Pinpoint the cell where the given text exists, returning its [X, Y] midpoint coordinate. 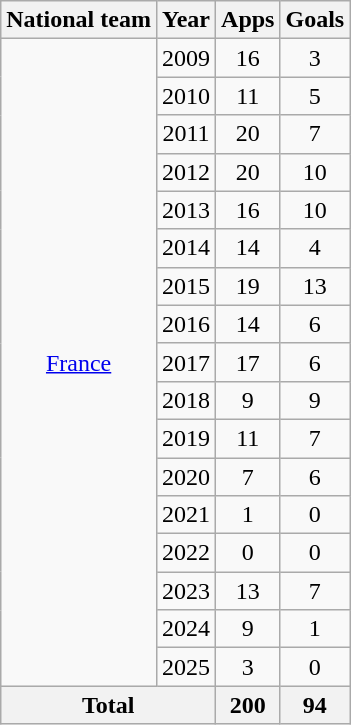
2013 [186, 210]
5 [315, 96]
2020 [186, 477]
National team [79, 20]
Year [186, 20]
France [79, 362]
2022 [186, 553]
2017 [186, 362]
2025 [186, 667]
Apps [248, 20]
4 [315, 248]
2015 [186, 286]
94 [315, 705]
Goals [315, 20]
17 [248, 362]
2010 [186, 96]
2019 [186, 438]
2016 [186, 324]
2009 [186, 58]
2024 [186, 629]
2023 [186, 591]
2011 [186, 134]
19 [248, 286]
Total [108, 705]
2014 [186, 248]
2021 [186, 515]
2018 [186, 400]
2012 [186, 172]
200 [248, 705]
